Identify which cell holds the provided text, then report its (x, y) central coordinate. 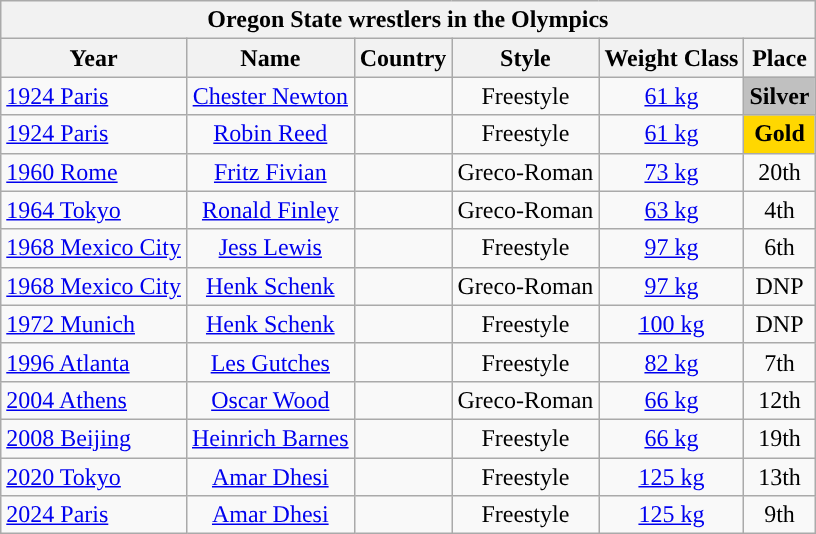
Les Gutches (270, 362)
Jess Lewis (270, 248)
Country (403, 58)
Gold (780, 134)
7th (780, 362)
Weight Class (672, 58)
Oregon State wrestlers in the Olympics (408, 20)
2024 Paris (94, 515)
Chester Newton (270, 96)
12th (780, 400)
Silver (780, 96)
Oscar Wood (270, 400)
1996 Atlanta (94, 362)
Year (94, 58)
63 kg (672, 210)
1960 Rome (94, 172)
1964 Tokyo (94, 210)
2008 Beijing (94, 438)
Fritz Fivian (270, 172)
Style (526, 58)
Place (780, 58)
1972 Munich (94, 324)
73 kg (672, 172)
2020 Tokyo (94, 477)
20th (780, 172)
100 kg (672, 324)
82 kg (672, 362)
6th (780, 248)
9th (780, 515)
Name (270, 58)
Heinrich Barnes (270, 438)
2004 Athens (94, 400)
19th (780, 438)
4th (780, 210)
Robin Reed (270, 134)
13th (780, 477)
Ronald Finley (270, 210)
